Provide the [x, y] coordinate of the cell's center where the given text is located.  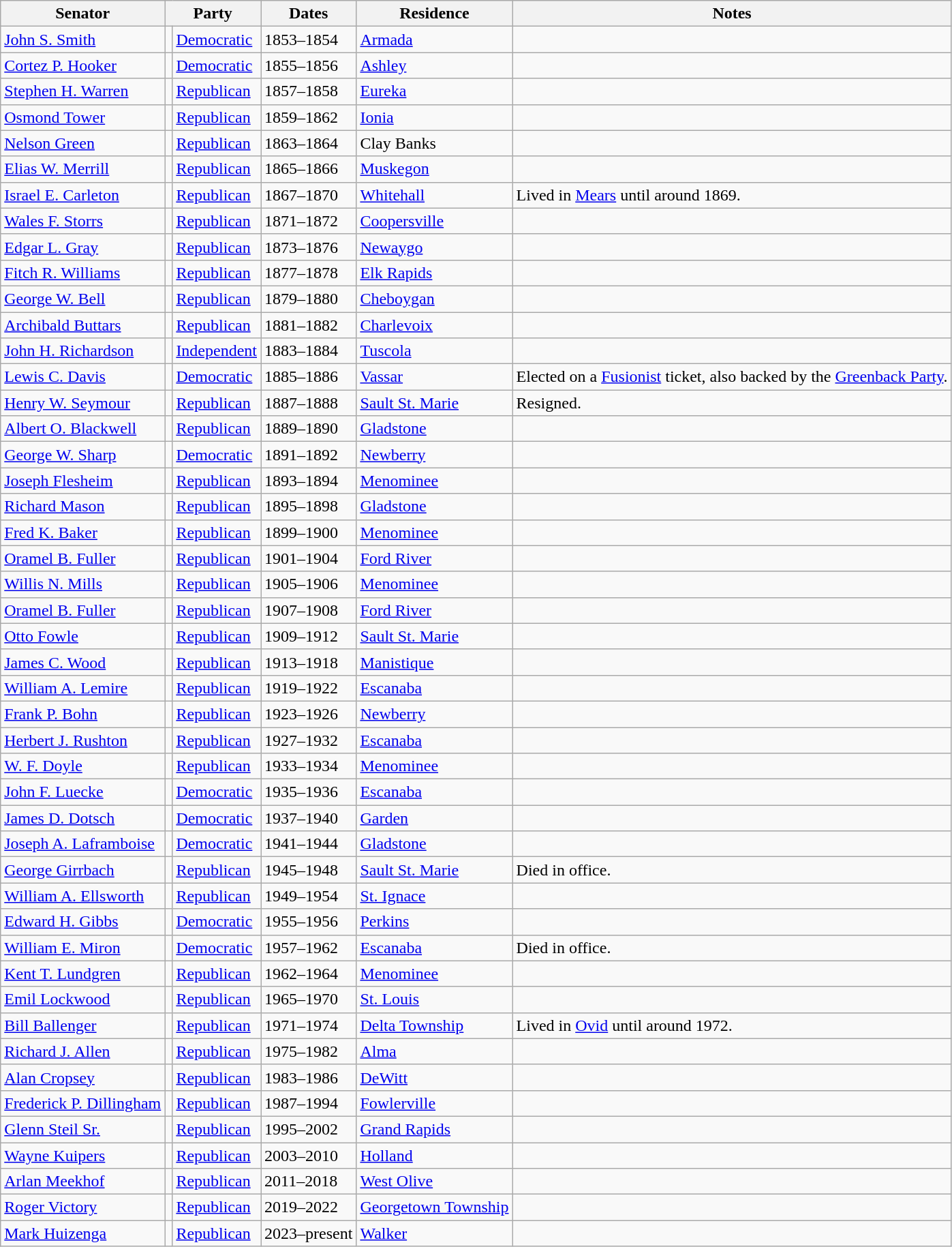
Archibald Buttars [83, 325]
1867–1870 [309, 195]
Ashley [435, 65]
Manistique [435, 662]
Independent [217, 351]
Richard Mason [83, 507]
Grand Rapids [435, 1129]
1919–1922 [309, 688]
Otto Fowle [83, 636]
Party [213, 14]
1907–1908 [309, 610]
1905–1906 [309, 584]
1865–1866 [309, 169]
1923–1926 [309, 714]
Fred K. Baker [83, 532]
Albert O. Blackwell [83, 429]
Perkins [435, 922]
Senator [83, 14]
Willis N. Mills [83, 584]
Osmond Tower [83, 117]
1935–1936 [309, 792]
Frank P. Bohn [83, 714]
Joseph A. Laframboise [83, 844]
2011–2018 [309, 1182]
Vassar [435, 377]
Coopersville [435, 221]
1885–1886 [309, 377]
Newaygo [435, 247]
Whitehall [435, 195]
Stephen H. Warren [83, 91]
1901–1904 [309, 558]
1995–2002 [309, 1129]
1853–1854 [309, 40]
1899–1900 [309, 532]
1855–1856 [309, 65]
William E. Miron [83, 948]
1965–1970 [309, 1000]
1975–1982 [309, 1051]
1877–1878 [309, 273]
Nelson Green [83, 143]
Armada [435, 40]
1987–1994 [309, 1103]
1927–1932 [309, 740]
Fitch R. Williams [83, 273]
2003–2010 [309, 1156]
Roger Victory [83, 1207]
Arlan Meekhof [83, 1182]
1883–1884 [309, 351]
Eureka [435, 91]
Glenn Steil Sr. [83, 1129]
Kent T. Lundgren [83, 974]
1962–1964 [309, 974]
Dates [309, 14]
1857–1858 [309, 91]
1859–1862 [309, 117]
Fowlerville [435, 1103]
Resigned. [732, 403]
1955–1956 [309, 922]
Ionia [435, 117]
West Olive [435, 1182]
Emil Lockwood [83, 1000]
1895–1898 [309, 507]
Lived in Ovid until around 1972. [732, 1025]
Cortez P. Hooker [83, 65]
Garden [435, 818]
Joseph Flesheim [83, 481]
2023–present [309, 1233]
St. Ignace [435, 896]
Alma [435, 1051]
Israel E. Carleton [83, 195]
James D. Dotsch [83, 818]
W. F. Doyle [83, 766]
1913–1918 [309, 662]
Elk Rapids [435, 273]
1863–1864 [309, 143]
St. Louis [435, 1000]
Muskegon [435, 169]
Walker [435, 1233]
Elias W. Merrill [83, 169]
Wales F. Storrs [83, 221]
Notes [732, 14]
Wayne Kuipers [83, 1156]
William A. Ellsworth [83, 896]
1871–1872 [309, 221]
Edward H. Gibbs [83, 922]
Charlevoix [435, 325]
Alan Cropsey [83, 1077]
William A. Lemire [83, 688]
John F. Luecke [83, 792]
1909–1912 [309, 636]
1893–1894 [309, 481]
Residence [435, 14]
Henry W. Seymour [83, 403]
John H. Richardson [83, 351]
George Girrbach [83, 870]
Lewis C. Davis [83, 377]
1881–1882 [309, 325]
2019–2022 [309, 1207]
George W. Sharp [83, 455]
1879–1880 [309, 299]
Tuscola [435, 351]
1957–1962 [309, 948]
1887–1888 [309, 403]
Georgetown Township [435, 1207]
Delta Township [435, 1025]
1949–1954 [309, 896]
Lived in Mears until around 1869. [732, 195]
Clay Banks [435, 143]
Mark Huizenga [83, 1233]
1937–1940 [309, 818]
1983–1986 [309, 1077]
Bill Ballenger [83, 1025]
1941–1944 [309, 844]
Elected on a Fusionist ticket, also backed by the Greenback Party. [732, 377]
John S. Smith [83, 40]
DeWitt [435, 1077]
1889–1890 [309, 429]
Frederick P. Dillingham [83, 1103]
Richard J. Allen [83, 1051]
Edgar L. Gray [83, 247]
Cheboygan [435, 299]
Herbert J. Rushton [83, 740]
1873–1876 [309, 247]
1891–1892 [309, 455]
1971–1974 [309, 1025]
Holland [435, 1156]
James C. Wood [83, 662]
George W. Bell [83, 299]
1945–1948 [309, 870]
1933–1934 [309, 766]
